Detect which cell encompasses the target text, then output its (X, Y) center coordinate. 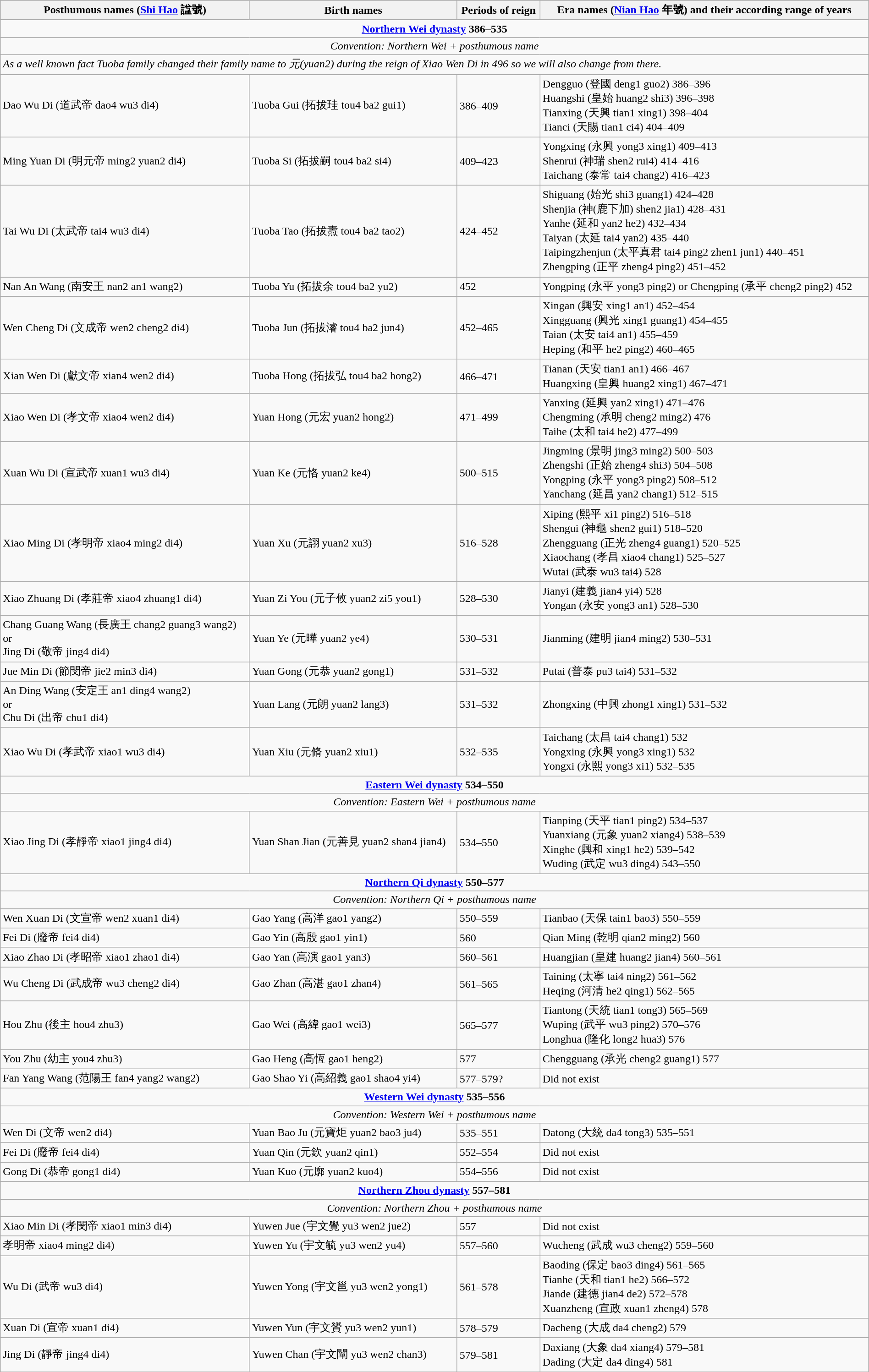
Northern Wei dynasty 386–535 (434, 28)
Jingming (景明 jing3 ming2) 500–503Zhengshi (正始 zheng4 shi3) 504–508Yongping (永平 yong3 ping2) 508–512Yanchang (延昌 yan2 chang1) 512–515 (704, 473)
Periods of reign (499, 10)
Xiao Wu Di (孝武帝 xiao1 wu3 di4) (125, 752)
Posthumous names (Shi Hao 諡號) (125, 10)
Yuan Lang (元朗 yuan2 lang3) (353, 705)
565–577 (499, 1025)
Tianping (天平 tian1 ping2) 534–537Yuanxiang (元象 yuan2 xiang4) 538–539Xinghe (興和 xing1 he2) 539–542Wuding (武定 wu3 ding4) 543–550 (704, 842)
Baoding (保定 bao3 ding4) 561–565Tianhe (天和 tian1 he2) 566–572Jiande (建德 jian4 de2) 572–578Xuanzheng (宣政 xuan1 zheng4) 578 (704, 1287)
Eastern Wei dynasty 534–550 (434, 785)
Xiao Min Di (孝閔帝 xiao1 min3 di4) (125, 1227)
Xiao Ming Di (孝明帝 xiao4 ming2 di4) (125, 543)
Birth names (353, 10)
561–578 (499, 1287)
Yuan Xiu (元脩 yuan2 xiu1) (353, 752)
424–452 (499, 231)
Tiantong (天統 tian1 tong3) 565–569Wuping (武平 wu3 ping2) 570–576Longhua (隆化 long2 hua3) 576 (704, 1025)
Northern Qi dynasty 550–577 (434, 882)
Dacheng (大成 da4 cheng2) 579 (704, 1328)
As a well known fact Tuoba family changed their family name to 元(yuan2) during the reign of Xiao Wen Di in 496 so we will also change from there. (434, 64)
Fan Yang Wang (范陽王 fan4 yang2 wang2) (125, 1078)
Tuoba Si (拓拔嗣 tou4 ba2 si4) (353, 161)
Yuan Gong (元恭 yuan2 gong1) (353, 672)
Chengguang (承光 cheng2 guang1) 577 (704, 1059)
Xian Wen Di (獻文帝 xian4 wen2 di4) (125, 376)
409–423 (499, 161)
Xiao Zhao Di (孝昭帝 xiao1 zhao1 di4) (125, 957)
500–515 (499, 473)
Xiao Jing Di (孝靜帝 xiao1 jing4 di4) (125, 842)
Yuwen Chan (宇文闡 yu3 wen2 chan3) (353, 1355)
Xiao Wen Di (孝文帝 xiao4 wen2 di4) (125, 417)
Yuan Xu (元詡 yuan2 xu3) (353, 543)
466–471 (499, 376)
561–565 (499, 984)
Tianan (天安 tian1 an1) 466–467Huangxing (皇興 huang2 xing1) 467–471 (704, 376)
554–556 (499, 1172)
577–579? (499, 1078)
Convention: Northern Zhou + posthumous name (434, 1208)
Wen Di (文帝 wen2 di4) (125, 1133)
Gong Di (恭帝 gong1 di4) (125, 1172)
Gao Yan (高演 gao1 yan3) (353, 957)
Wen Cheng Di (文成帝 wen2 cheng2 di4) (125, 328)
Convention: Western Wei + posthumous name (434, 1115)
Qian Ming (乾明 qian2 ming2) 560 (704, 938)
Ming Yuan Di (明元帝 ming2 yuan2 di4) (125, 161)
Gao Shao Yi (高紹義 gao1 shao4 yi4) (353, 1078)
You Zhu (幼主 you4 zhu3) (125, 1059)
Gao Zhan (高湛 gao1 zhan4) (353, 984)
528–530 (499, 599)
Gao Yang (高洋 gao1 yang2) (353, 918)
Zhongxing (中興 zhong1 xing1) 531–532 (704, 705)
560–561 (499, 957)
560 (499, 938)
Tuoba Tao (拓拔燾 tou4 ba2 tao2) (353, 231)
550–559 (499, 918)
Xuan Wu Di (宣武帝 xuan1 wu3 di4) (125, 473)
Yuan Ye (元曄 yuan2 ye4) (353, 639)
Chang Guang Wang (長廣王 chang2 guang3 wang2)orJing Di (敬帝 jing4 di4) (125, 639)
530–531 (499, 639)
452–465 (499, 328)
557 (499, 1227)
Huangjian (皇建 huang2 jian4) 560–561 (704, 957)
Jing Di (靜帝 jing4 di4) (125, 1355)
Xiao Zhuang Di (孝莊帝 xiao4 zhuang1 di4) (125, 599)
Yuan Qin (元欽 yuan2 qin1) (353, 1153)
Datong (大統 da4 tong3) 535–551 (704, 1133)
Gao Yin (高殷 gao1 yin1) (353, 938)
An Ding Wang (安定王 an1 ding4 wang2)orChu Di (出帝 chu1 di4) (125, 705)
471–499 (499, 417)
Yongping (永平 yong3 ping2) or Chengping (承平 cheng2 ping2) 452 (704, 287)
Tai Wu Di (太武帝 tai4 wu3 di4) (125, 231)
Yuan Hong (元宏 yuan2 hong2) (353, 417)
Xuan Di (宣帝 xuan1 di4) (125, 1328)
Yuwen Jue (宇文覺 yu3 wen2 jue2) (353, 1227)
Wucheng (武成 wu3 cheng2) 559–560 (704, 1246)
Tianbao (天保 tain1 bao3) 550–559 (704, 918)
Tuoba Hong (拓拔弘 tou4 ba2 hong2) (353, 376)
516–528 (499, 543)
386–409 (499, 105)
Putai (普泰 pu3 tai4) 531–532 (704, 672)
532–535 (499, 752)
Dengguo (登國 deng1 guo2) 386–396Huangshi (皇始 huang2 shi3) 396–398Tianxing (天興 tian1 xing1) 398–404Tianci (天賜 tian1 ci4) 404–409 (704, 105)
Convention: Eastern Wei + posthumous name (434, 802)
孝明帝 xiao4 ming2 di4) (125, 1246)
Yuwen Yu (宇文毓 yu3 wen2 yu4) (353, 1246)
Yuan Shan Jian (元善見 yuan2 shan4 jian4) (353, 842)
Tuoba Jun (拓拔濬 tou4 ba2 jun4) (353, 328)
Jianyi (建義 jian4 yi4) 528Yongan (永安 yong3 an1) 528–530 (704, 599)
Xingan (興安 xing1 an1) 452–454Xingguang (興光 xing1 guang1) 454–455Taian (太安 tai4 an1) 455–459Heping (和平 he2 ping2) 460–465 (704, 328)
Wu Di (武帝 wu3 di4) (125, 1287)
452 (499, 287)
Yuan Kuo (元廓 yuan2 kuo4) (353, 1172)
Northern Zhou dynasty 557–581 (434, 1190)
Hou Zhu (後主 hou4 zhu3) (125, 1025)
Wu Cheng Di (武成帝 wu3 cheng2 di4) (125, 984)
Yanxing (延興 yan2 xing1) 471–476Chengming (承明 cheng2 ming2) 476Taihe (太和 tai4 he2) 477–499 (704, 417)
Taichang (太昌 tai4 chang1) 532Yongxing (永興 yong3 xing1) 532Yongxi (永熙 yong3 xi1) 532–535 (704, 752)
Taining (太寧 tai4 ning2) 561–562Heqing (河清 he2 qing1) 562–565 (704, 984)
Yuan Bao Ju (元寶炬 yuan2 bao3 ju4) (353, 1133)
Tuoba Yu (拓拔余 tou4 ba2 yu2) (353, 287)
Gao Heng (高恆 gao1 heng2) (353, 1059)
Convention: Northern Qi + posthumous name (434, 900)
Tuoba Gui (拓拔珪 tou4 ba2 gui1) (353, 105)
535–551 (499, 1133)
Era names (Nian Hao 年號) and their according range of years (704, 10)
Nan An Wang (南安王 nan2 an1 wang2) (125, 287)
Yuan Ke (元恪 yuan2 ke4) (353, 473)
Jianming (建明 jian4 ming2) 530–531 (704, 639)
557–560 (499, 1246)
Yuwen Yong (宇文邕 yu3 wen2 yong1) (353, 1287)
Yuwen Yun (宇文贇 yu3 wen2 yun1) (353, 1328)
578–579 (499, 1328)
579–581 (499, 1355)
552–554 (499, 1153)
Yuan Zi You (元子攸 yuan2 zi5 you1) (353, 599)
Western Wei dynasty 535–556 (434, 1097)
Convention: Northern Wei + posthumous name (434, 46)
Gao Wei (高緯 gao1 wei3) (353, 1025)
534–550 (499, 842)
Daxiang (大象 da4 xiang4) 579–581Dading (大定 da4 ding4) 581 (704, 1355)
Jue Min Di (節閔帝 jie2 min3 di4) (125, 672)
Dao Wu Di (道武帝 dao4 wu3 di4) (125, 105)
Wen Xuan Di (文宣帝 wen2 xuan1 di4) (125, 918)
577 (499, 1059)
Yongxing (永興 yong3 xing1) 409–413Shenrui (神瑞 shen2 rui4) 414–416Taichang (泰常 tai4 chang2) 416–423 (704, 161)
